Search for the cell housing the specified text and yield its [X, Y] center coordinate. 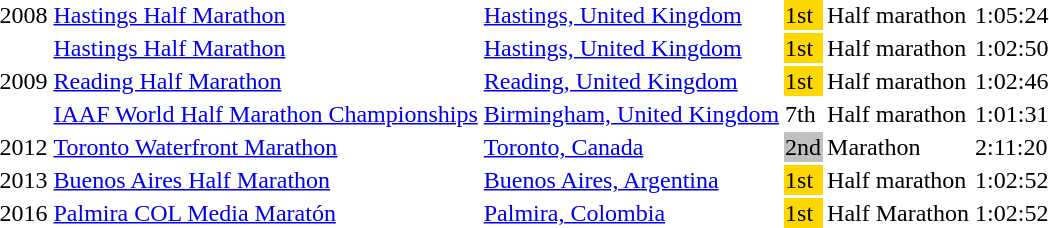
Half Marathon [898, 213]
Buenos Aires, Argentina [631, 180]
2nd [804, 147]
7th [804, 114]
Buenos Aires Half Marathon [266, 180]
IAAF World Half Marathon Championships [266, 114]
Toronto Waterfront Marathon [266, 147]
Reading Half Marathon [266, 81]
Toronto, Canada [631, 147]
Marathon [898, 147]
Reading, United Kingdom [631, 81]
Palmira, Colombia [631, 213]
Palmira COL Media Maratón [266, 213]
Birmingham, United Kingdom [631, 114]
